Detect which cell encompasses the target text, then output its [x, y] center coordinate. 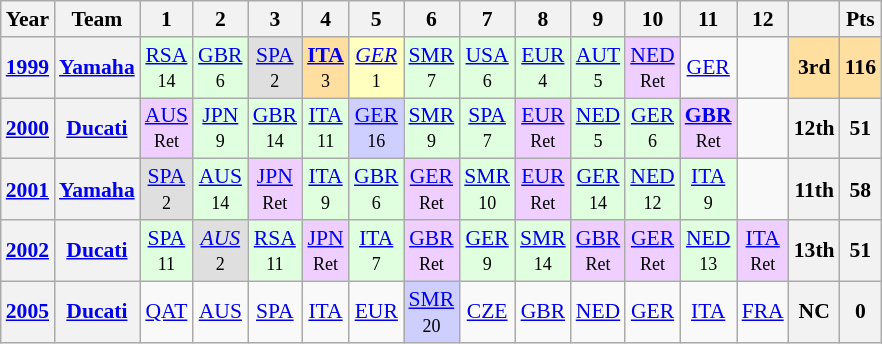
CZE [487, 312]
5 [376, 19]
1999 [28, 68]
AUS [220, 312]
FRA [763, 312]
SPA [276, 312]
NED12 [652, 190]
GBR [543, 312]
9 [598, 19]
Team [97, 19]
EUR4 [543, 68]
1 [166, 19]
AUS14 [220, 190]
10 [652, 19]
SMR10 [487, 190]
SMR14 [543, 250]
GER9 [487, 250]
SPA7 [487, 128]
2001 [28, 190]
GER1 [376, 68]
EUR [376, 312]
GER16 [376, 128]
SMR9 [432, 128]
ITARet [763, 250]
11th [814, 190]
58 [860, 190]
USA6 [487, 68]
2000 [28, 128]
RSA14 [166, 68]
SPA11 [166, 250]
JPN9 [220, 128]
NC [814, 312]
6 [432, 19]
3 [276, 19]
Year [28, 19]
AUSRet [166, 128]
11 [708, 19]
2002 [28, 250]
2005 [28, 312]
8 [543, 19]
12th [814, 128]
SMR7 [432, 68]
ITA11 [326, 128]
GBR14 [276, 128]
ITA3 [326, 68]
116 [860, 68]
2 [220, 19]
Pts [860, 19]
RSA11 [276, 250]
AUT5 [598, 68]
NED13 [708, 250]
NED5 [598, 128]
NED [598, 312]
GER6 [652, 128]
12 [763, 19]
3rd [814, 68]
SMR20 [432, 312]
AUS2 [220, 250]
NEDRet [652, 68]
4 [326, 19]
0 [860, 312]
GER14 [598, 190]
QAT [166, 312]
13th [814, 250]
7 [487, 19]
ITA7 [376, 250]
